Identify which cell holds the provided text, then report its (X, Y) central coordinate. 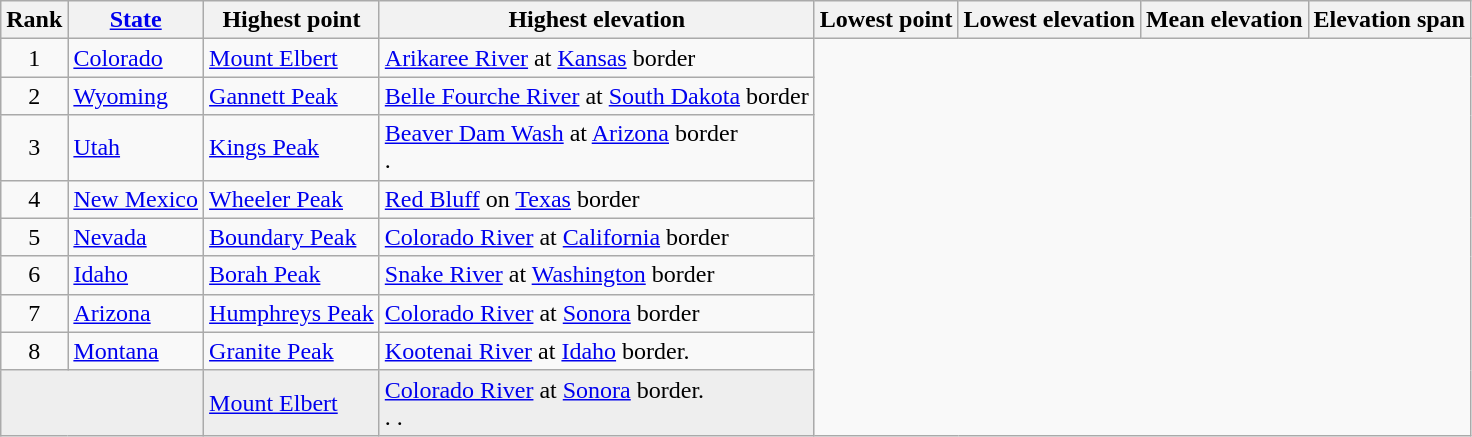
Granite Peak (292, 351)
State (136, 20)
Utah (136, 148)
7 (34, 313)
Arizona (136, 313)
Wyoming (136, 96)
Rank (34, 20)
Colorado (136, 58)
Snake River at Washington border (596, 275)
Nevada (136, 237)
6 (34, 275)
2 (34, 96)
Arikaree River at Kansas border (596, 58)
Elevation span (1389, 20)
New Mexico (136, 199)
Mean elevation (1224, 20)
Colorado River at Sonora border. . . (596, 402)
Highest point (292, 20)
5 (34, 237)
1 (34, 58)
Borah Peak (292, 275)
Beaver Dam Wash at Arizona border . (596, 148)
Colorado River at Sonora border (596, 313)
Colorado River at California border (596, 237)
Red Bluff on Texas border (596, 199)
Belle Fourche River at South Dakota border (596, 96)
Highest elevation (596, 20)
Kings Peak (292, 148)
Gannett Peak (292, 96)
3 (34, 148)
Lowest point (886, 20)
8 (34, 351)
Boundary Peak (292, 237)
Humphreys Peak (292, 313)
Lowest elevation (1049, 20)
Wheeler Peak (292, 199)
Montana (136, 351)
Kootenai River at Idaho border. (596, 351)
Idaho (136, 275)
4 (34, 199)
